Locate the cell with the specified text and output its (X, Y) center coordinate. 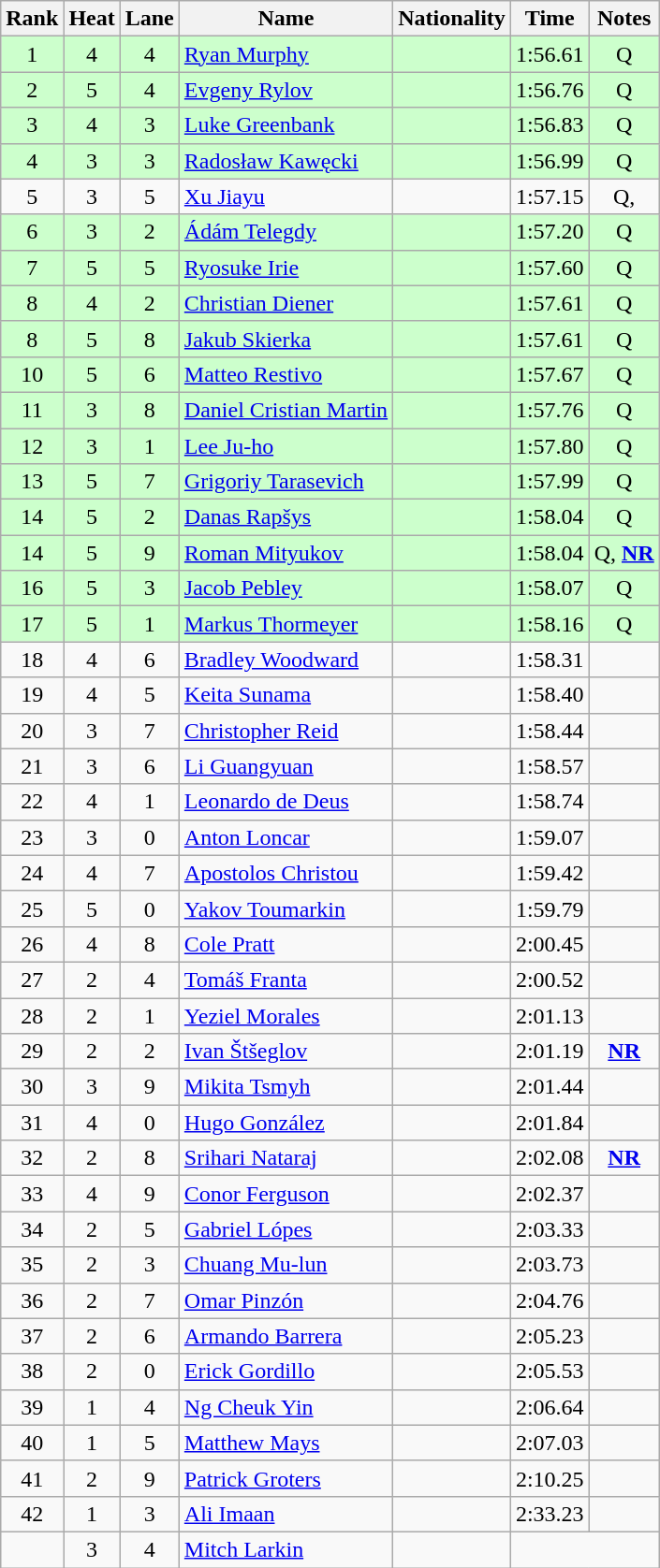
2:00.45 (550, 944)
2:01.44 (550, 1087)
31 (32, 1123)
Cole Pratt (286, 944)
1:58.31 (550, 660)
Lane (150, 19)
2:03.33 (550, 1229)
1:59.79 (550, 908)
1:57.20 (550, 232)
Patrick Groters (286, 1478)
38 (32, 1372)
Tomáš Franta (286, 980)
Rank (32, 19)
Keita Sunama (286, 695)
1:56.76 (550, 90)
Matteo Restivo (286, 374)
1:58.74 (550, 802)
26 (32, 944)
Erick Gordillo (286, 1372)
Evgeny Rylov (286, 90)
19 (32, 695)
Yakov Toumarkin (286, 908)
Markus Thormeyer (286, 624)
Ryosuke Irie (286, 268)
42 (32, 1514)
Yeziel Morales (286, 1015)
1:59.07 (550, 837)
39 (32, 1407)
Xu Jiayu (286, 196)
33 (32, 1194)
Radosław Kawęcki (286, 161)
11 (32, 410)
13 (32, 482)
1:57.67 (550, 374)
1:58.07 (550, 588)
Armando Barrera (286, 1336)
Ng Cheuk Yin (286, 1407)
37 (32, 1336)
20 (32, 731)
12 (32, 446)
Ali Imaan (286, 1514)
Christopher Reid (286, 731)
Grigoriy Tarasevich (286, 482)
Ivan Štšeglov (286, 1052)
2:01.19 (550, 1052)
41 (32, 1478)
Gabriel Lópes (286, 1229)
2:00.52 (550, 980)
Leonardo de Deus (286, 802)
1:58.40 (550, 695)
Christian Diener (286, 303)
2:05.53 (550, 1372)
Roman Mityukov (286, 553)
2:05.23 (550, 1336)
Jakub Skierka (286, 339)
1:57.60 (550, 268)
Li Guangyuan (286, 766)
1:57.99 (550, 482)
1:57.76 (550, 410)
Anton Loncar (286, 837)
35 (32, 1265)
24 (32, 873)
2:06.64 (550, 1407)
27 (32, 980)
1:56.61 (550, 54)
1:57.80 (550, 446)
32 (32, 1158)
1:57.15 (550, 196)
Srihari Nataraj (286, 1158)
1:56.83 (550, 125)
Name (286, 19)
Time (550, 19)
2:33.23 (550, 1514)
Omar Pinzón (286, 1300)
29 (32, 1052)
2:01.84 (550, 1123)
21 (32, 766)
Matthew Mays (286, 1443)
23 (32, 837)
Danas Rapšys (286, 517)
Conor Ferguson (286, 1194)
Bradley Woodward (286, 660)
1:58.44 (550, 731)
Apostolos Christou (286, 873)
2:01.13 (550, 1015)
Ádám Telegdy (286, 232)
Q, (623, 196)
36 (32, 1300)
2:03.73 (550, 1265)
1:58.57 (550, 766)
Mitch Larkin (286, 1549)
Chuang Mu-lun (286, 1265)
Ryan Murphy (286, 54)
2:02.08 (550, 1158)
Luke Greenbank (286, 125)
Jacob Pebley (286, 588)
Lee Ju-ho (286, 446)
16 (32, 588)
Heat (92, 19)
1:59.42 (550, 873)
Notes (623, 19)
1:58.16 (550, 624)
28 (32, 1015)
2:04.76 (550, 1300)
Hugo González (286, 1123)
40 (32, 1443)
22 (32, 802)
2:02.37 (550, 1194)
1:56.99 (550, 161)
Nationality (452, 19)
18 (32, 660)
34 (32, 1229)
10 (32, 374)
2:10.25 (550, 1478)
2:07.03 (550, 1443)
30 (32, 1087)
Daniel Cristian Martin (286, 410)
17 (32, 624)
Q, NR (623, 553)
Mikita Tsmyh (286, 1087)
25 (32, 908)
